Determine the [X, Y] coordinate at the center of the cell enclosing the given text.  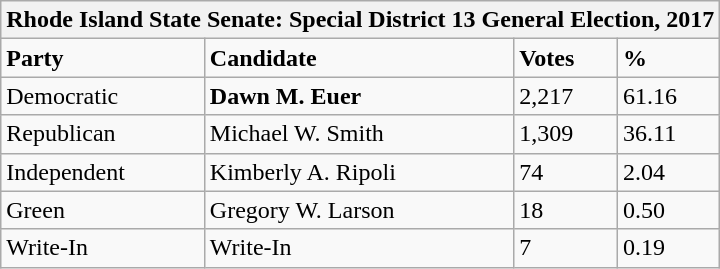
Candidate [358, 58]
61.16 [669, 96]
0.50 [669, 210]
% [669, 58]
Party [103, 58]
7 [566, 248]
Gregory W. Larson [358, 210]
18 [566, 210]
2,217 [566, 96]
Kimberly A. Ripoli [358, 172]
74 [566, 172]
Michael W. Smith [358, 134]
Votes [566, 58]
Independent [103, 172]
2.04 [669, 172]
0.19 [669, 248]
Democratic [103, 96]
Dawn M. Euer [358, 96]
1,309 [566, 134]
Rhode Island State Senate: Special District 13 General Election, 2017 [360, 20]
Republican [103, 134]
36.11 [669, 134]
Green [103, 210]
